Pinpoint the cell where the given text exists, returning its [x, y] midpoint coordinate. 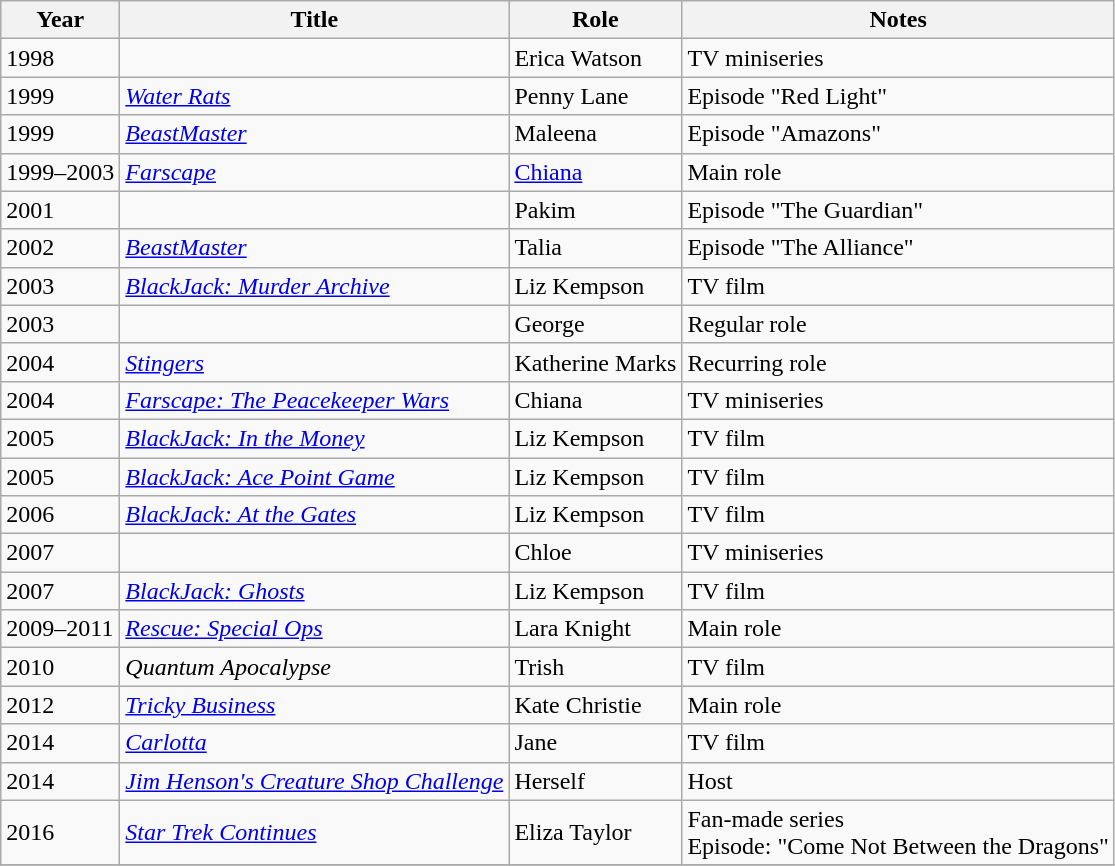
2016 [60, 832]
Host [898, 781]
Trish [596, 667]
2009–2011 [60, 629]
Fan-made seriesEpisode: "Come Not Between the Dragons" [898, 832]
Quantum Apocalypse [314, 667]
2001 [60, 210]
Carlotta [314, 743]
Stingers [314, 362]
Title [314, 20]
Maleena [596, 134]
Rescue: Special Ops [314, 629]
2006 [60, 515]
Star Trek Continues [314, 832]
Notes [898, 20]
BlackJack: At the Gates [314, 515]
2002 [60, 248]
Chloe [596, 553]
BlackJack: Ghosts [314, 591]
Jim Henson's Creature Shop Challenge [314, 781]
Lara Knight [596, 629]
Episode "Amazons" [898, 134]
2010 [60, 667]
Penny Lane [596, 96]
Jane [596, 743]
Episode "The Guardian" [898, 210]
Katherine Marks [596, 362]
BlackJack: In the Money [314, 438]
Water Rats [314, 96]
Episode "The Alliance" [898, 248]
Farscape: The Peacekeeper Wars [314, 400]
Herself [596, 781]
Tricky Business [314, 705]
Eliza Taylor [596, 832]
Talia [596, 248]
Erica Watson [596, 58]
Kate Christie [596, 705]
1999–2003 [60, 172]
2012 [60, 705]
Farscape [314, 172]
Role [596, 20]
1998 [60, 58]
BlackJack: Murder Archive [314, 286]
Regular role [898, 324]
Recurring role [898, 362]
Year [60, 20]
BlackJack: Ace Point Game [314, 477]
Pakim [596, 210]
George [596, 324]
Episode "Red Light" [898, 96]
